Find where the given text appears and provide that cell's center as (x, y) coordinate. 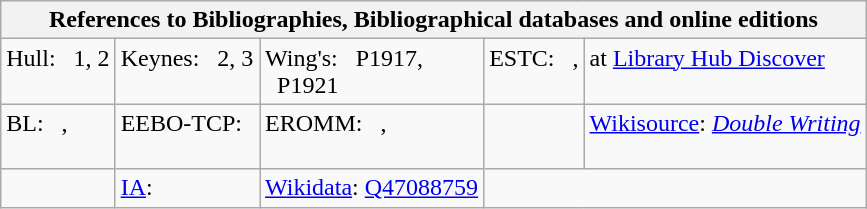
IA: (187, 188)
References to Bibliographies, Bibliographical databases and online editions (434, 20)
ESTC: , (534, 72)
Keynes: 2, 3 (187, 72)
Wikisource: Double Writing (725, 136)
Hull: 1, 2 (58, 72)
at Library Hub Discover (725, 72)
BL: , (58, 136)
EROMM: , (372, 136)
Wing's: P1917, P1921 (372, 72)
EEBO-TCP: (187, 136)
Wikidata: Q47088759 (372, 188)
